Search for the cell housing the specified text and yield its (X, Y) center coordinate. 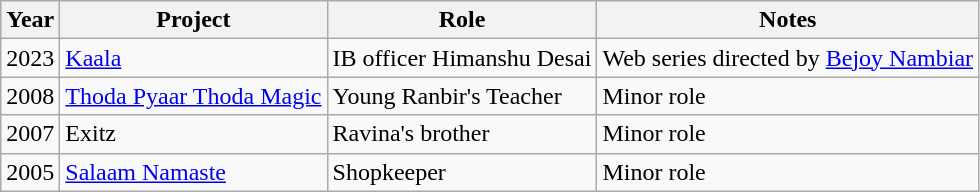
Young Ranbir's Teacher (462, 96)
2007 (30, 134)
2023 (30, 58)
Kaala (194, 58)
IB officer Himanshu Desai (462, 58)
Role (462, 20)
Salaam Namaste (194, 172)
Project (194, 20)
Notes (788, 20)
Shopkeeper (462, 172)
Exitz (194, 134)
Thoda Pyaar Thoda Magic (194, 96)
2005 (30, 172)
Year (30, 20)
Ravina's brother (462, 134)
Web series directed by Bejoy Nambiar (788, 58)
2008 (30, 96)
